Identify which cell holds the provided text, then report its (x, y) central coordinate. 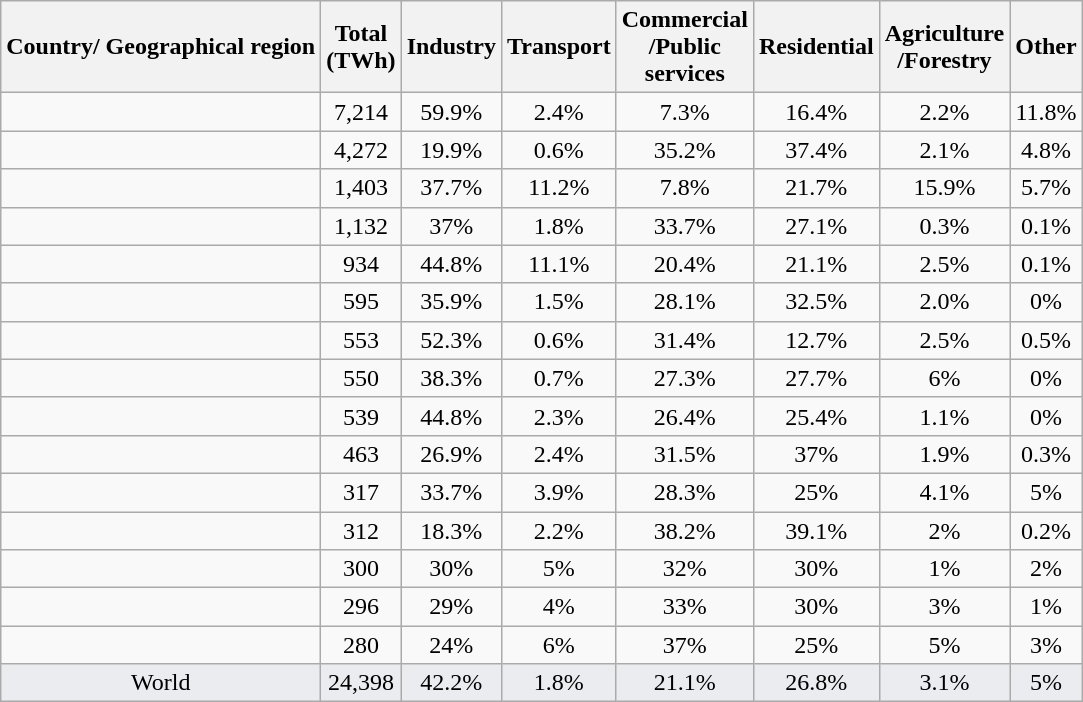
24% (451, 645)
20.4% (684, 264)
1.1% (944, 416)
Industry (451, 47)
38.3% (451, 378)
27.7% (816, 378)
15.9% (944, 188)
25.4% (816, 416)
16.4% (816, 112)
317 (361, 492)
Commercial /Public services (684, 47)
553 (361, 340)
1.5% (560, 302)
4.1% (944, 492)
12.7% (816, 340)
Country/ Geographical region (161, 47)
7,214 (361, 112)
35.2% (684, 150)
4,272 (361, 150)
11.8% (1046, 112)
28.1% (684, 302)
Other (1046, 47)
4.8% (1046, 150)
280 (361, 645)
1,132 (361, 226)
934 (361, 264)
33% (684, 607)
26.4% (684, 416)
27.3% (684, 378)
4% (560, 607)
37.7% (451, 188)
35.9% (451, 302)
300 (361, 569)
7.3% (684, 112)
Total(TWh) (361, 47)
595 (361, 302)
52.3% (451, 340)
24,398 (361, 683)
Transport (560, 47)
39.1% (816, 531)
0.7% (560, 378)
32.5% (816, 302)
2.3% (560, 416)
539 (361, 416)
42.2% (451, 683)
2.1% (944, 150)
World (161, 683)
312 (361, 531)
3.1% (944, 683)
1.9% (944, 454)
0.5% (1046, 340)
18.3% (451, 531)
26.9% (451, 454)
11.1% (560, 264)
Agriculture/Forestry (944, 47)
32% (684, 569)
31.5% (684, 454)
37.4% (816, 150)
0.2% (1046, 531)
Residential (816, 47)
1,403 (361, 188)
5.7% (1046, 188)
38.2% (684, 531)
11.2% (560, 188)
463 (361, 454)
550 (361, 378)
21.7% (816, 188)
28.3% (684, 492)
296 (361, 607)
2.0% (944, 302)
59.9% (451, 112)
27.1% (816, 226)
7.8% (684, 188)
31.4% (684, 340)
19.9% (451, 150)
3.9% (560, 492)
26.8% (816, 683)
29% (451, 607)
